Determine the (x, y) coordinate at the center of the cell enclosing the given text.  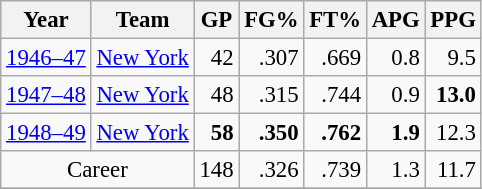
.739 (336, 170)
.762 (336, 133)
.307 (272, 58)
0.8 (396, 58)
1.3 (396, 170)
9.5 (453, 58)
.326 (272, 170)
1946–47 (46, 58)
48 (216, 95)
Year (46, 20)
42 (216, 58)
1.9 (396, 133)
12.3 (453, 133)
0.9 (396, 95)
FT% (336, 20)
FG% (272, 20)
APG (396, 20)
PPG (453, 20)
.669 (336, 58)
.315 (272, 95)
58 (216, 133)
Team (142, 20)
1947–48 (46, 95)
.350 (272, 133)
GP (216, 20)
.744 (336, 95)
Career (98, 170)
148 (216, 170)
1948–49 (46, 133)
11.7 (453, 170)
13.0 (453, 95)
